Provide the [X, Y] coordinate of the cell's center where the given text is located.  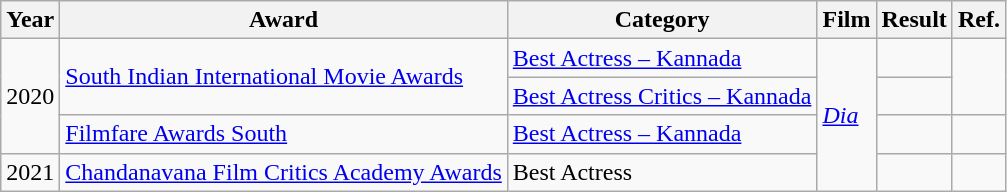
Best Actress [662, 172]
South Indian International Movie Awards [284, 77]
Ref. [978, 20]
Result [914, 20]
2021 [30, 172]
Award [284, 20]
2020 [30, 96]
Year [30, 20]
Film [846, 20]
Dia [846, 115]
Filmfare Awards South [284, 134]
Best Actress Critics – Kannada [662, 96]
Category [662, 20]
Chandanavana Film Critics Academy Awards [284, 172]
